Pinpoint the cell where the given text exists, returning its (x, y) midpoint coordinate. 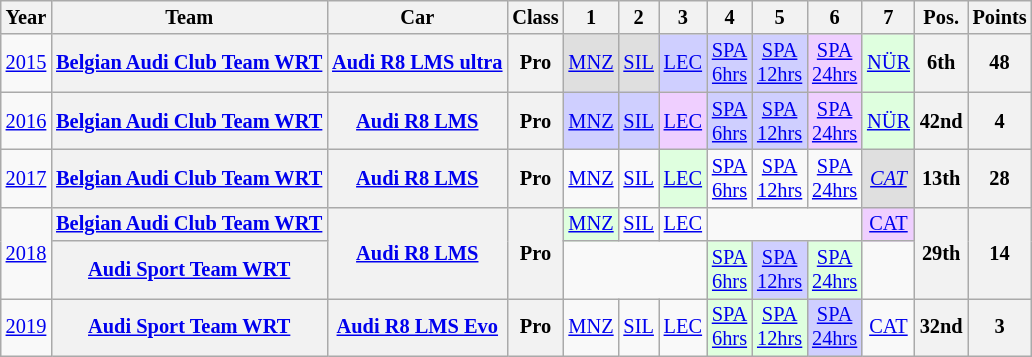
Points (1000, 17)
6 (834, 17)
2016 (26, 121)
14 (1000, 252)
48 (1000, 63)
2015 (26, 63)
2018 (26, 252)
42nd (942, 121)
Pos. (942, 17)
5 (780, 17)
Year (26, 17)
6th (942, 63)
Audi R8 LMS ultra (417, 63)
28 (1000, 178)
Team (189, 17)
1 (592, 17)
Audi R8 LMS Evo (417, 327)
29th (942, 252)
Class (535, 17)
7 (888, 17)
2017 (26, 178)
13th (942, 178)
2019 (26, 327)
2 (638, 17)
32nd (942, 327)
Car (417, 17)
